Capture the cell that displays the provided text and extract its [X, Y] central coordinate. 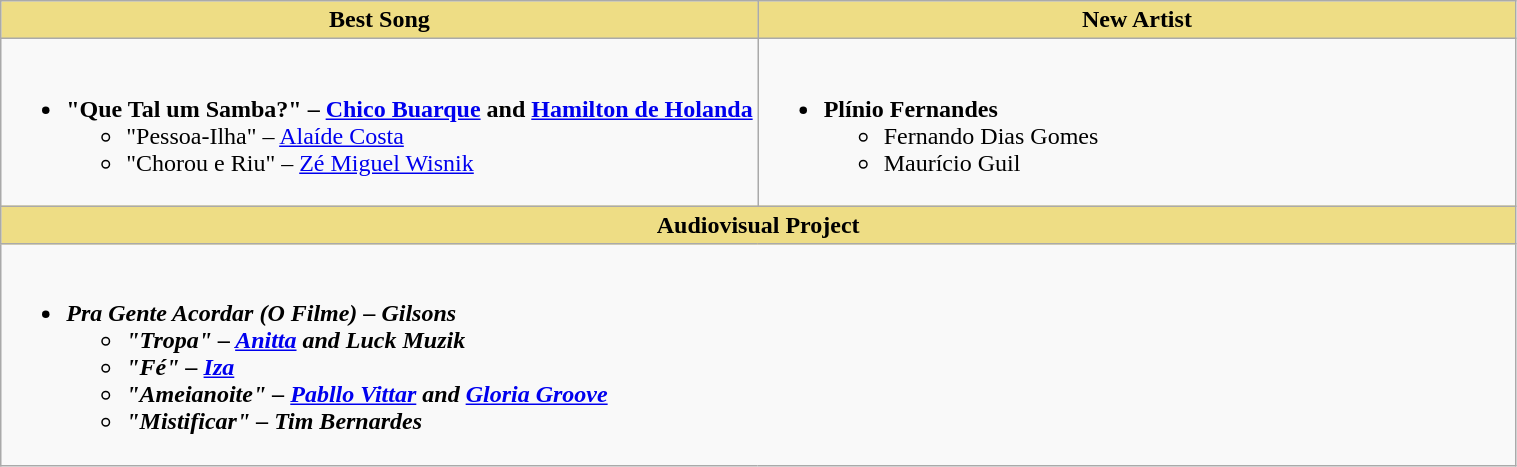
Plínio FernandesFernando Dias GomesMaurício Guil [1136, 122]
"Que Tal um Samba?" – Chico Buarque and Hamilton de Holanda"Pessoa-Ilha" – Alaíde Costa"Chorou e Riu" – Zé Miguel Wisnik [380, 122]
Best Song [380, 20]
New Artist [1136, 20]
Audiovisual Project [758, 225]
